Pinpoint the cell where the given text exists, returning its (x, y) midpoint coordinate. 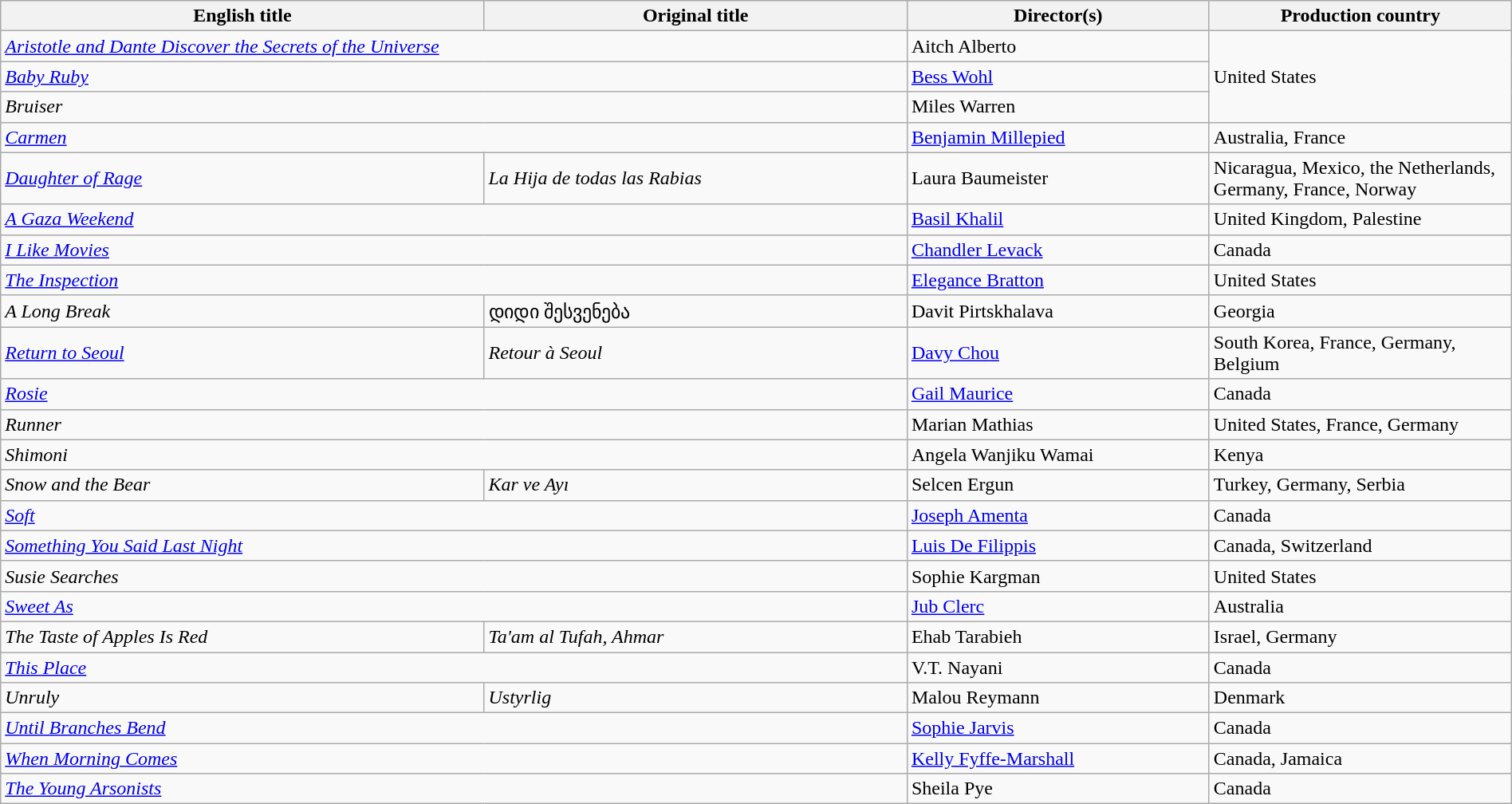
Laura Baumeister (1057, 179)
Bruiser (455, 107)
Unruly (242, 698)
Baby Ruby (455, 77)
Ustyrlig (695, 698)
Benjamin Millepied (1057, 137)
Joseph Amenta (1057, 515)
Basil Khalil (1057, 219)
A Gaza Weekend (455, 219)
The Inspection (455, 280)
Director(s) (1057, 16)
United Kingdom, Palestine (1360, 219)
When Morning Comes (455, 759)
Marian Mathias (1057, 424)
Runner (455, 424)
Nicaragua, Mexico, the Netherlands, Germany, France, Norway (1360, 179)
Angela Wanjiku Wamai (1057, 455)
Sweet As (455, 606)
Susie Searches (455, 576)
Ta'am al Tufah, Ahmar (695, 636)
Gail Maurice (1057, 394)
This Place (455, 668)
Malou Reymann (1057, 698)
Australia (1360, 606)
Kar ve Ayı (695, 485)
Sophie Jarvis (1057, 728)
Georgia (1360, 311)
Davit Pirtskhalava (1057, 311)
Canada, Jamaica (1360, 759)
Kelly Fyffe-Marshall (1057, 759)
United States, France, Germany (1360, 424)
La Hija de todas las Rabias (695, 179)
Chandler Levack (1057, 250)
V.T. Nayani (1057, 668)
Carmen (455, 137)
South Korea, France, Germany, Belgium (1360, 353)
Aristotle and Dante Discover the Secrets of the Universe (455, 46)
Bess Wohl (1057, 77)
Something You Said Last Night (455, 546)
Soft (455, 515)
Sheila Pye (1057, 789)
Ehab Tarabieh (1057, 636)
დიდი შესვენება (695, 311)
Sophie Kargman (1057, 576)
The Taste of Apples Is Red (242, 636)
Denmark (1360, 698)
Selcen Ergun (1057, 485)
Snow and the Bear (242, 485)
Shimoni (455, 455)
Israel, Germany (1360, 636)
English title (242, 16)
Elegance Bratton (1057, 280)
Luis De Filippis (1057, 546)
Until Branches Bend (455, 728)
A Long Break (242, 311)
Daughter of Rage (242, 179)
Kenya (1360, 455)
Rosie (455, 394)
The Young Arsonists (455, 789)
Retour à Seoul (695, 353)
Jub Clerc (1057, 606)
Miles Warren (1057, 107)
Return to Seoul (242, 353)
Davy Chou (1057, 353)
Turkey, Germany, Serbia (1360, 485)
Australia, France (1360, 137)
Original title (695, 16)
Aitch Alberto (1057, 46)
Canada, Switzerland (1360, 546)
I Like Movies (455, 250)
Production country (1360, 16)
